From the cell containing the given text, extract its center point as [x, y] coordinate. 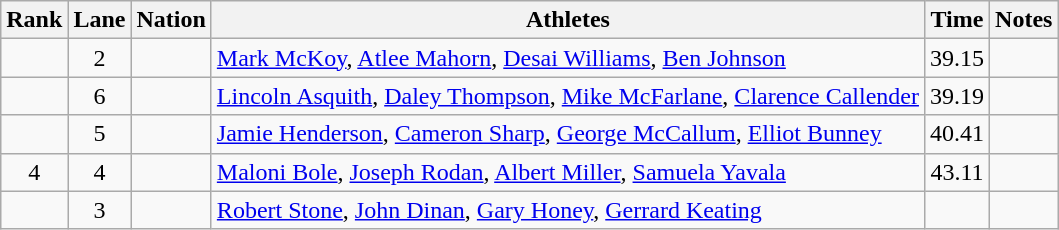
39.19 [956, 96]
39.15 [956, 58]
Lane [100, 20]
Rank [34, 20]
Time [956, 20]
Notes [1024, 20]
6 [100, 96]
Jamie Henderson, Cameron Sharp, George McCallum, Elliot Bunney [568, 134]
3 [100, 210]
5 [100, 134]
Nation [171, 20]
43.11 [956, 172]
Robert Stone, John Dinan, Gary Honey, Gerrard Keating [568, 210]
Mark McKoy, Atlee Mahorn, Desai Williams, Ben Johnson [568, 58]
2 [100, 58]
Maloni Bole, Joseph Rodan, Albert Miller, Samuela Yavala [568, 172]
Athletes [568, 20]
Lincoln Asquith, Daley Thompson, Mike McFarlane, Clarence Callender [568, 96]
40.41 [956, 134]
